Return (X, Y) of the center of cell containing provided text 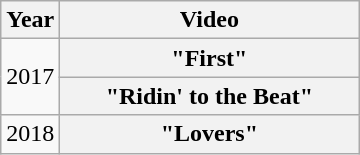
"Ridin' to the Beat" (210, 96)
"Lovers" (210, 134)
2018 (30, 134)
Year (30, 20)
"First" (210, 58)
2017 (30, 77)
Video (210, 20)
